Search for the cell housing the specified text and yield its [x, y] center coordinate. 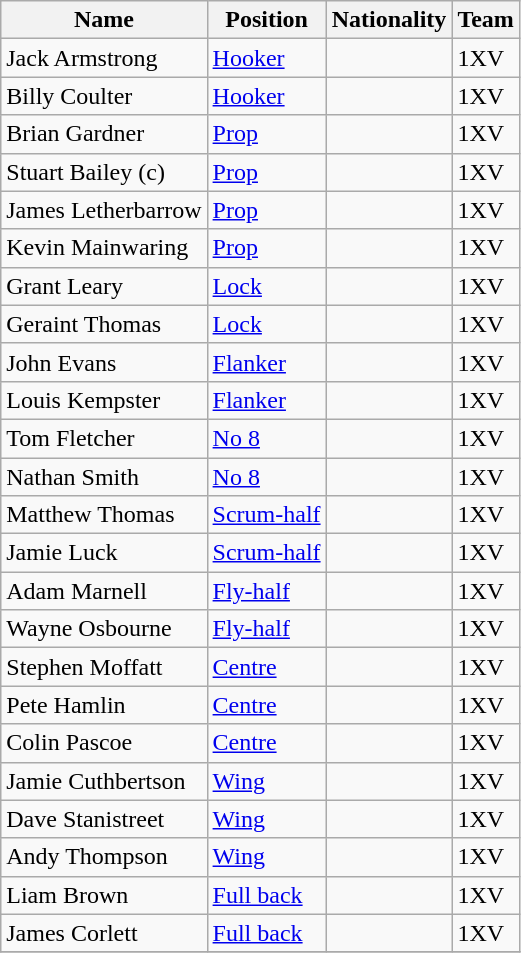
James Corlett [104, 933]
Kevin Mainwaring [104, 248]
Wayne Osbourne [104, 629]
Pete Hamlin [104, 705]
Nationality [389, 20]
Billy Coulter [104, 96]
Team [486, 20]
Geraint Thomas [104, 324]
Liam Brown [104, 895]
Colin Pascoe [104, 743]
Matthew Thomas [104, 515]
Dave Stanistreet [104, 819]
Nathan Smith [104, 477]
Name [104, 20]
Position [266, 20]
Jack Armstrong [104, 58]
Andy Thompson [104, 857]
Louis Kempster [104, 400]
Grant Leary [104, 286]
Brian Gardner [104, 134]
Tom Fletcher [104, 438]
James Letherbarrow [104, 210]
Jamie Luck [104, 553]
Stuart Bailey (c) [104, 172]
Stephen Moffatt [104, 667]
Adam Marnell [104, 591]
John Evans [104, 362]
Jamie Cuthbertson [104, 781]
